Find where the given text appears and provide that cell's center as [x, y] coordinate. 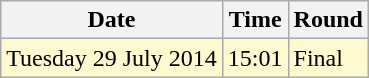
Time [255, 20]
Date [112, 20]
Tuesday 29 July 2014 [112, 58]
15:01 [255, 58]
Final [328, 58]
Round [328, 20]
